Find where the given text appears and provide that cell's center as [X, Y] coordinate. 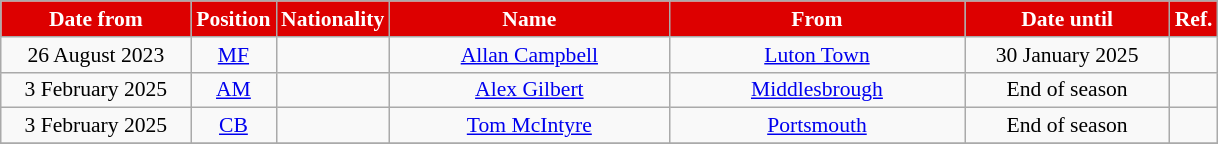
MF [234, 55]
Allan Campbell [529, 55]
30 January 2025 [1068, 55]
Nationality [332, 19]
Date from [96, 19]
AM [234, 90]
Position [234, 19]
Middlesbrough [816, 90]
Alex Gilbert [529, 90]
From [816, 19]
CB [234, 126]
Luton Town [816, 55]
Ref. [1194, 19]
Date until [1068, 19]
Tom McIntyre [529, 126]
Portsmouth [816, 126]
Name [529, 19]
26 August 2023 [96, 55]
